Locate the cell with the specified text and output its [x, y] center coordinate. 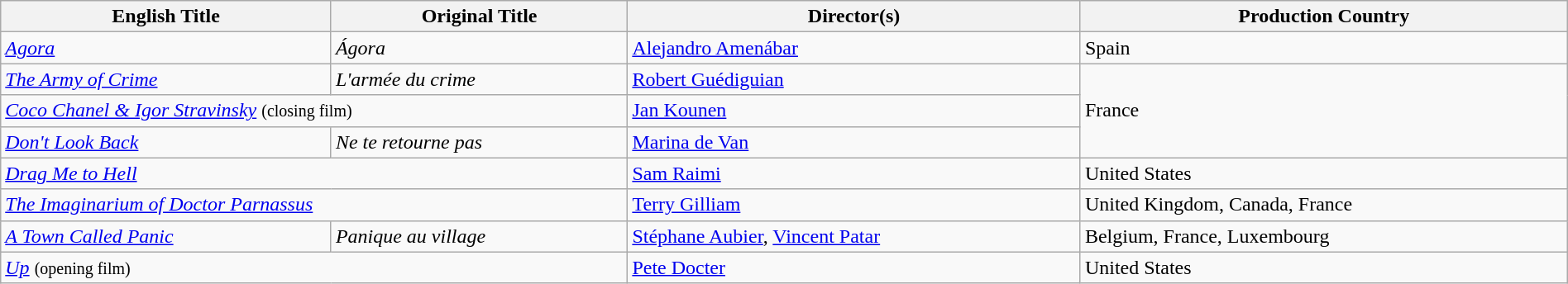
English Title [166, 17]
United Kingdom, Canada, France [1323, 205]
The Army of Crime [166, 79]
Ágora [479, 48]
Panique au village [479, 236]
Sam Raimi [854, 173]
Drag Me to Hell [314, 173]
France [1323, 111]
Agora [166, 48]
L'armée du crime [479, 79]
Pete Docter [854, 267]
Terry Gilliam [854, 205]
Up (opening film) [314, 267]
Jan Kounen [854, 111]
A Town Called Panic [166, 236]
Production Country [1323, 17]
Coco Chanel & Igor Stravinsky (closing film) [314, 111]
Don't Look Back [166, 142]
Alejandro Amenábar [854, 48]
The Imaginarium of Doctor Parnassus [314, 205]
Ne te retourne pas [479, 142]
Stéphane Aubier, Vincent Patar [854, 236]
Marina de Van [854, 142]
Director(s) [854, 17]
Robert Guédiguian [854, 79]
Original Title [479, 17]
Belgium, France, Luxembourg [1323, 236]
Spain [1323, 48]
